From the cell containing the given text, extract its center point as [x, y] coordinate. 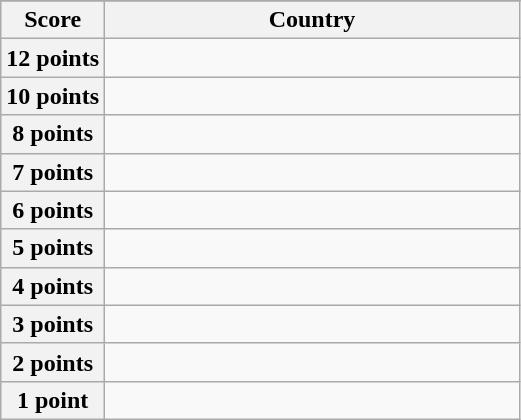
7 points [53, 172]
3 points [53, 324]
10 points [53, 96]
Country [312, 20]
1 point [53, 400]
2 points [53, 362]
6 points [53, 210]
4 points [53, 286]
12 points [53, 58]
5 points [53, 248]
Score [53, 20]
8 points [53, 134]
